Identify which cell holds the provided text, then report its [x, y] central coordinate. 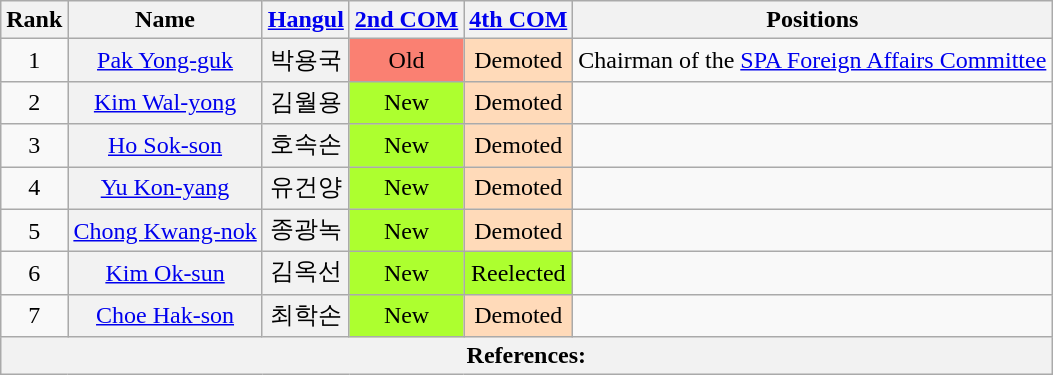
종광녹 [306, 230]
Chairman of the SPA Foreign Affairs Committee [812, 60]
Pak Yong-guk [165, 60]
Rank [34, 20]
5 [34, 230]
1 [34, 60]
Chong Kwang-nok [165, 230]
Hangul [306, 20]
Name [165, 20]
김월용 [306, 102]
4th COM [518, 20]
Kim Ok-sun [165, 274]
Kim Wal-yong [165, 102]
박용국 [306, 60]
유건양 [306, 188]
3 [34, 146]
4 [34, 188]
최학손 [306, 316]
6 [34, 274]
호속손 [306, 146]
Positions [812, 20]
Ho Sok-son [165, 146]
7 [34, 316]
Yu Kon-yang [165, 188]
Old [406, 60]
2nd COM [406, 20]
Reelected [518, 274]
References: [526, 356]
김옥선 [306, 274]
Choe Hak-son [165, 316]
2 [34, 102]
